Identify which cell holds the provided text, then report its [x, y] central coordinate. 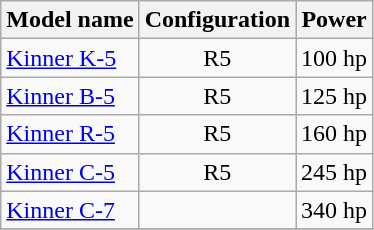
Model name [70, 20]
125 hp [334, 96]
160 hp [334, 134]
Power [334, 20]
Kinner K-5 [70, 58]
Kinner B-5 [70, 96]
245 hp [334, 172]
Kinner C-5 [70, 172]
Kinner R-5 [70, 134]
100 hp [334, 58]
Kinner C-7 [70, 210]
Configuration [217, 20]
340 hp [334, 210]
